Determine the [x, y] coordinate at the center of the cell enclosing the given text.  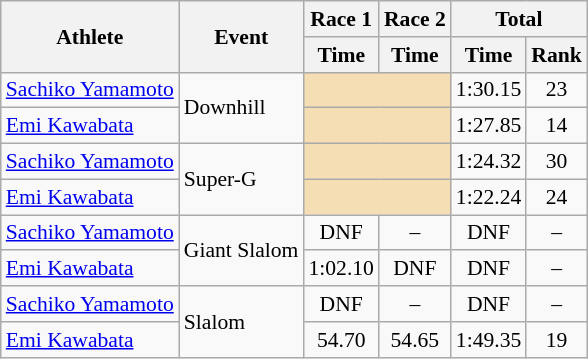
1:49.35 [488, 340]
Slalom [242, 322]
30 [556, 162]
Total [519, 19]
1:22.24 [488, 197]
Downhill [242, 108]
23 [556, 90]
Race 2 [415, 19]
Super-G [242, 180]
Athlete [90, 36]
54.65 [415, 340]
24 [556, 197]
1:02.10 [340, 269]
14 [556, 126]
Race 1 [340, 19]
1:24.32 [488, 162]
Rank [556, 55]
54.70 [340, 340]
19 [556, 340]
Event [242, 36]
Giant Slalom [242, 250]
1:27.85 [488, 126]
1:30.15 [488, 90]
